Output the [X, Y] coordinate of the center of the cell containing the given text.  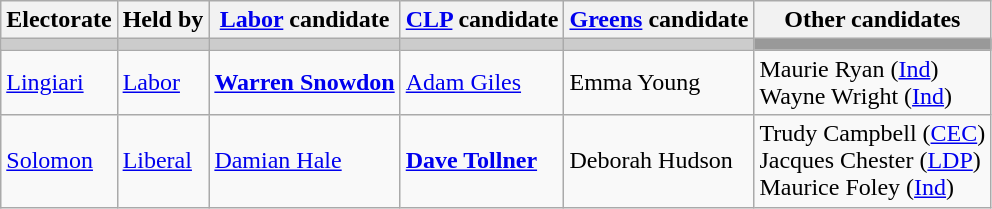
CLP candidate [482, 20]
Solomon [59, 161]
Deborah Hudson [659, 161]
Lingiari [59, 82]
Labor [163, 82]
Warren Snowdon [304, 82]
Labor candidate [304, 20]
Greens candidate [659, 20]
Liberal [163, 161]
Held by [163, 20]
Emma Young [659, 82]
Adam Giles [482, 82]
Other candidates [872, 20]
Electorate [59, 20]
Trudy Campbell (CEC) Jacques Chester (LDP)Maurice Foley (Ind) [872, 161]
Maurie Ryan (Ind)Wayne Wright (Ind) [872, 82]
Dave Tollner [482, 161]
Damian Hale [304, 161]
